Locate the cell with the specified text and output its (x, y) center coordinate. 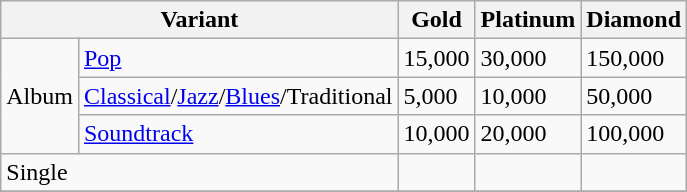
Diamond (634, 20)
100,000 (634, 134)
Pop (238, 58)
Classical/Jazz/Blues/Traditional (238, 96)
Single (200, 172)
Platinum (528, 20)
150,000 (634, 58)
5,000 (436, 96)
15,000 (436, 58)
30,000 (528, 58)
20,000 (528, 134)
50,000 (634, 96)
Album (40, 96)
Soundtrack (238, 134)
Variant (200, 20)
Gold (436, 20)
